Find where the given text appears and provide that cell's center as [X, Y] coordinate. 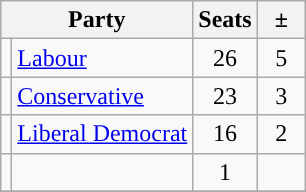
5 [281, 58]
3 [281, 96]
26 [225, 58]
Liberal Democrat [102, 134]
Labour [102, 58]
Seats [225, 20]
16 [225, 134]
Party [97, 20]
2 [281, 134]
Conservative [102, 96]
1 [225, 172]
± [281, 20]
23 [225, 96]
